Output the [X, Y] coordinate of the center of the cell containing the given text.  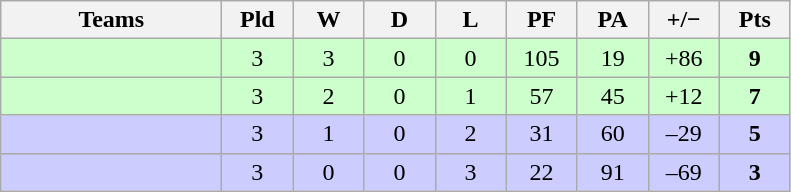
9 [754, 58]
Pts [754, 20]
19 [612, 58]
31 [542, 134]
PA [612, 20]
Teams [112, 20]
D [400, 20]
5 [754, 134]
60 [612, 134]
45 [612, 96]
+12 [684, 96]
22 [542, 172]
57 [542, 96]
Pld [258, 20]
–29 [684, 134]
91 [612, 172]
+/− [684, 20]
7 [754, 96]
+86 [684, 58]
–69 [684, 172]
PF [542, 20]
105 [542, 58]
W [328, 20]
L [470, 20]
